Determine the (X, Y) coordinate at the center of the cell enclosing the given text.  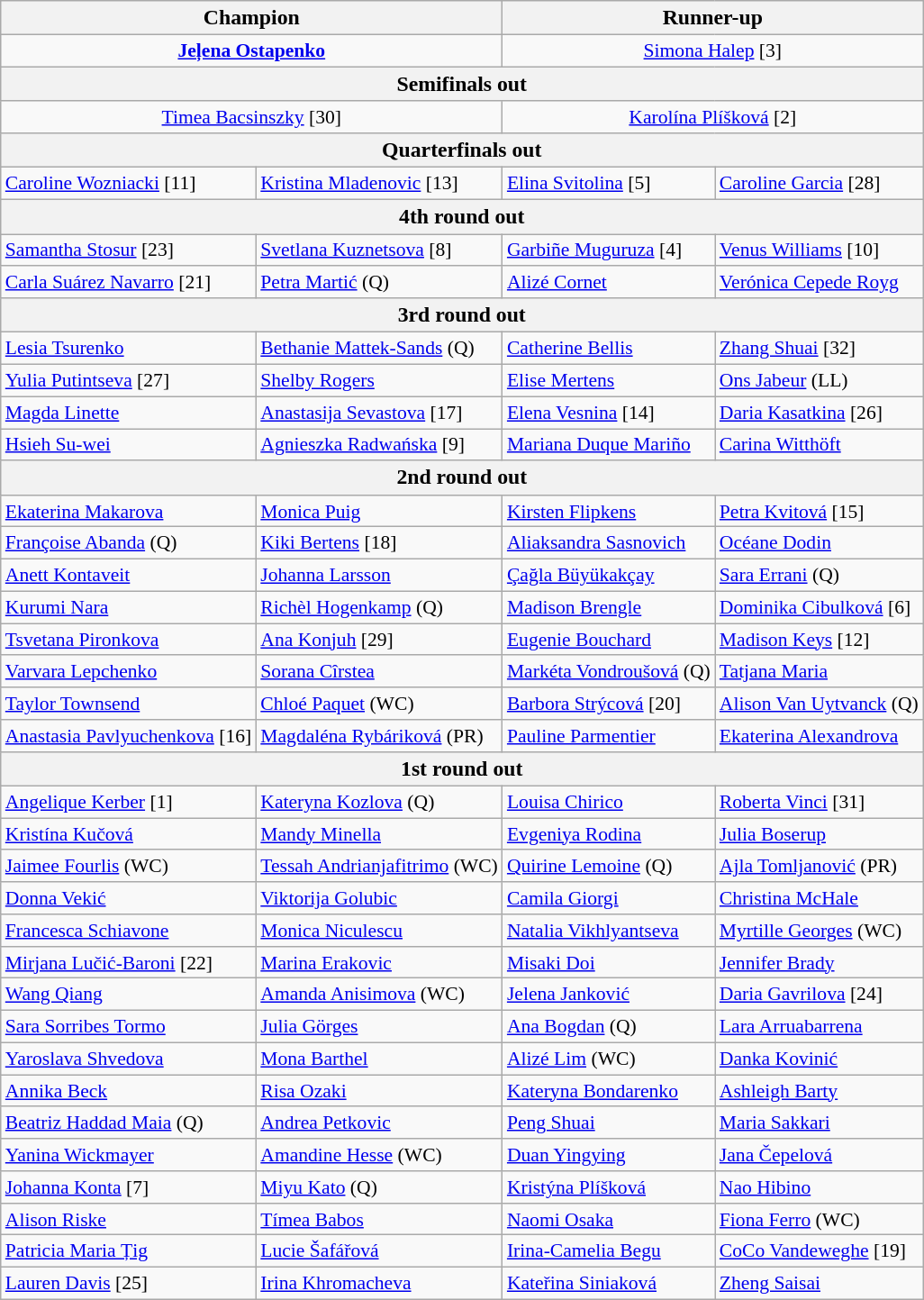
Sara Sorribes Tormo (129, 1027)
Irina Khromacheva (379, 1284)
Sara Errani (Q) (820, 576)
Petra Martić (Q) (379, 283)
Zhang Shuai [32] (820, 349)
Ajla Tomljanović (PR) (820, 867)
Venus Williams [10] (820, 250)
Semifinals out (462, 85)
Alison Van Uytvanck (Q) (820, 704)
Camila Giorgi (609, 898)
Elina Svitolina [5] (609, 184)
Daria Kasatkina [26] (820, 413)
Amandine Hesse (WC) (379, 1155)
Francesca Schiavone (129, 931)
Timea Bacsinszky [30] (252, 118)
Miyu Kato (Q) (379, 1187)
Agnieszka Radwańska [9] (379, 445)
Magda Linette (129, 413)
Zheng Saisai (820, 1284)
Mona Barthel (379, 1059)
Angelique Kerber [1] (129, 803)
Jaimee Fourlis (WC) (129, 867)
Elise Mertens (609, 381)
Julia Görges (379, 1027)
Fiona Ferro (WC) (820, 1220)
Marina Erakovic (379, 963)
Hsieh Su-wei (129, 445)
Lesia Tsurenko (129, 349)
Anett Kontaveit (129, 576)
Donna Vekić (129, 898)
Markéta Vondroušová (Q) (609, 672)
Naomi Osaka (609, 1220)
Carina Witthöft (820, 445)
Françoise Abanda (Q) (129, 543)
Peng Shuai (609, 1123)
Elena Vesnina [14] (609, 413)
Wang Qiang (129, 995)
2nd round out (462, 478)
Jana Čepelová (820, 1155)
Annika Beck (129, 1091)
Mirjana Lučić-Baroni [22] (129, 963)
Ana Konjuh [29] (379, 640)
Anastasia Pavlyuchenkova [16] (129, 736)
Alizé Lim (WC) (609, 1059)
Alison Riske (129, 1220)
Jeļena Ostapenko (252, 51)
Kateryna Bondarenko (609, 1091)
Risa Ozaki (379, 1091)
Anastasija Sevastova [17] (379, 413)
Kurumi Nara (129, 607)
Mandy Minella (379, 834)
Aliaksandra Sasnovich (609, 543)
Ons Jabeur (LL) (820, 381)
Kristína Kučová (129, 834)
Tessah Andrianjafitrimo (WC) (379, 867)
Lucie Šafářová (379, 1251)
Maria Sakkari (820, 1123)
Misaki Doi (609, 963)
Catherine Bellis (609, 349)
Danka Kovinić (820, 1059)
Runner-up (713, 18)
Lara Arruabarrena (820, 1027)
Andrea Petkovic (379, 1123)
1st round out (462, 769)
Myrtille Georges (WC) (820, 931)
Çağla Büyükakçay (609, 576)
Kateřina Siniaková (609, 1284)
Shelby Rogers (379, 381)
Madison Brengle (609, 607)
CoCo Vandeweghe [19] (820, 1251)
Simona Halep [3] (713, 51)
Kateryna Kozlova (Q) (379, 803)
Alizé Cornet (609, 283)
Taylor Townsend (129, 704)
Chloé Paquet (WC) (379, 704)
Kiki Bertens [18] (379, 543)
Tatjana Maria (820, 672)
Yulia Putintseva [27] (129, 381)
Verónica Cepede Royg (820, 283)
Samantha Stosur [23] (129, 250)
Amanda Anisimova (WC) (379, 995)
Caroline Wozniacki [11] (129, 184)
Quarterfinals out (462, 150)
Caroline Garcia [28] (820, 184)
Tsvetana Pironkova (129, 640)
Yaroslava Shvedova (129, 1059)
Daria Gavrilova [24] (820, 995)
Océane Dodin (820, 543)
Christina McHale (820, 898)
Evgeniya Rodina (609, 834)
Petra Kvitová [15] (820, 512)
Julia Boserup (820, 834)
Monica Niculescu (379, 931)
Garbiñe Muguruza [4] (609, 250)
Viktorija Golubic (379, 898)
Monica Puig (379, 512)
Kristýna Plíšková (609, 1187)
Bethanie Mattek-Sands (Q) (379, 349)
Tímea Babos (379, 1220)
Svetlana Kuznetsova [8] (379, 250)
Ekaterina Makarova (129, 512)
Patricia Maria Țig (129, 1251)
Pauline Parmentier (609, 736)
Ekaterina Alexandrova (820, 736)
Mariana Duque Mariño (609, 445)
Magdaléna Rybáriková (PR) (379, 736)
Beatriz Haddad Maia (Q) (129, 1123)
Barbora Strýcová [20] (609, 704)
Yanina Wickmayer (129, 1155)
Roberta Vinci [31] (820, 803)
Kirsten Flipkens (609, 512)
Madison Keys [12] (820, 640)
Ana Bogdan (Q) (609, 1027)
Nao Hibino (820, 1187)
Champion (252, 18)
Dominika Cibulková [6] (820, 607)
3rd round out (462, 315)
Johanna Larsson (379, 576)
Jennifer Brady (820, 963)
Kristina Mladenovic [13] (379, 184)
Johanna Konta [7] (129, 1187)
Ashleigh Barty (820, 1091)
Varvara Lepchenko (129, 672)
Carla Suárez Navarro [21] (129, 283)
Lauren Davis [25] (129, 1284)
Karolína Plíšková [2] (713, 118)
Eugenie Bouchard (609, 640)
4th round out (462, 217)
Natalia Vikhlyantseva (609, 931)
Quirine Lemoine (Q) (609, 867)
Richèl Hogenkamp (Q) (379, 607)
Sorana Cîrstea (379, 672)
Irina-Camelia Begu (609, 1251)
Louisa Chirico (609, 803)
Duan Yingying (609, 1155)
Jelena Janković (609, 995)
